Determine the [X, Y] coordinate at the center of the cell enclosing the given text.  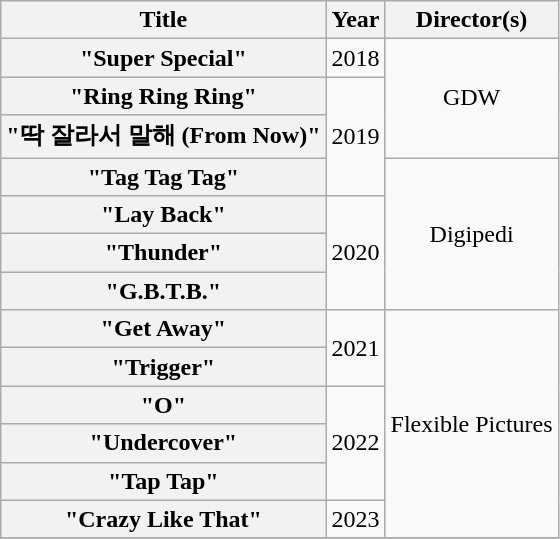
2022 [356, 443]
"Tap Tap" [164, 481]
"Thunder" [164, 253]
"Super Special" [164, 58]
"딱 잘라서 말해 (From Now)" [164, 136]
2018 [356, 58]
Title [164, 20]
Year [356, 20]
"Tag Tag Tag" [164, 177]
"Undercover" [164, 443]
Digipedi [472, 234]
"Lay Back" [164, 215]
"Ring Ring Ring" [164, 96]
2020 [356, 253]
Flexible Pictures [472, 424]
"Get Away" [164, 329]
2023 [356, 519]
"O" [164, 405]
"Crazy Like That" [164, 519]
2019 [356, 136]
2021 [356, 348]
"Trigger" [164, 367]
Director(s) [472, 20]
"G.B.T.B." [164, 291]
GDW [472, 98]
